Extract the [X, Y] coordinate from the center of the cell holding the provided text.  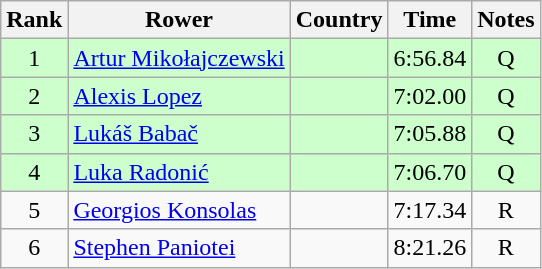
8:21.26 [430, 248]
5 [34, 210]
Stephen Paniotei [179, 248]
6 [34, 248]
7:17.34 [430, 210]
1 [34, 58]
Artur Mikołajczewski [179, 58]
3 [34, 134]
7:05.88 [430, 134]
7:02.00 [430, 96]
Time [430, 20]
Luka Radonić [179, 172]
2 [34, 96]
Notes [506, 20]
4 [34, 172]
Country [339, 20]
Georgios Konsolas [179, 210]
Rower [179, 20]
Lukáš Babač [179, 134]
Alexis Lopez [179, 96]
6:56.84 [430, 58]
Rank [34, 20]
7:06.70 [430, 172]
